Output the (X, Y) coordinate of the center of the cell containing the given text.  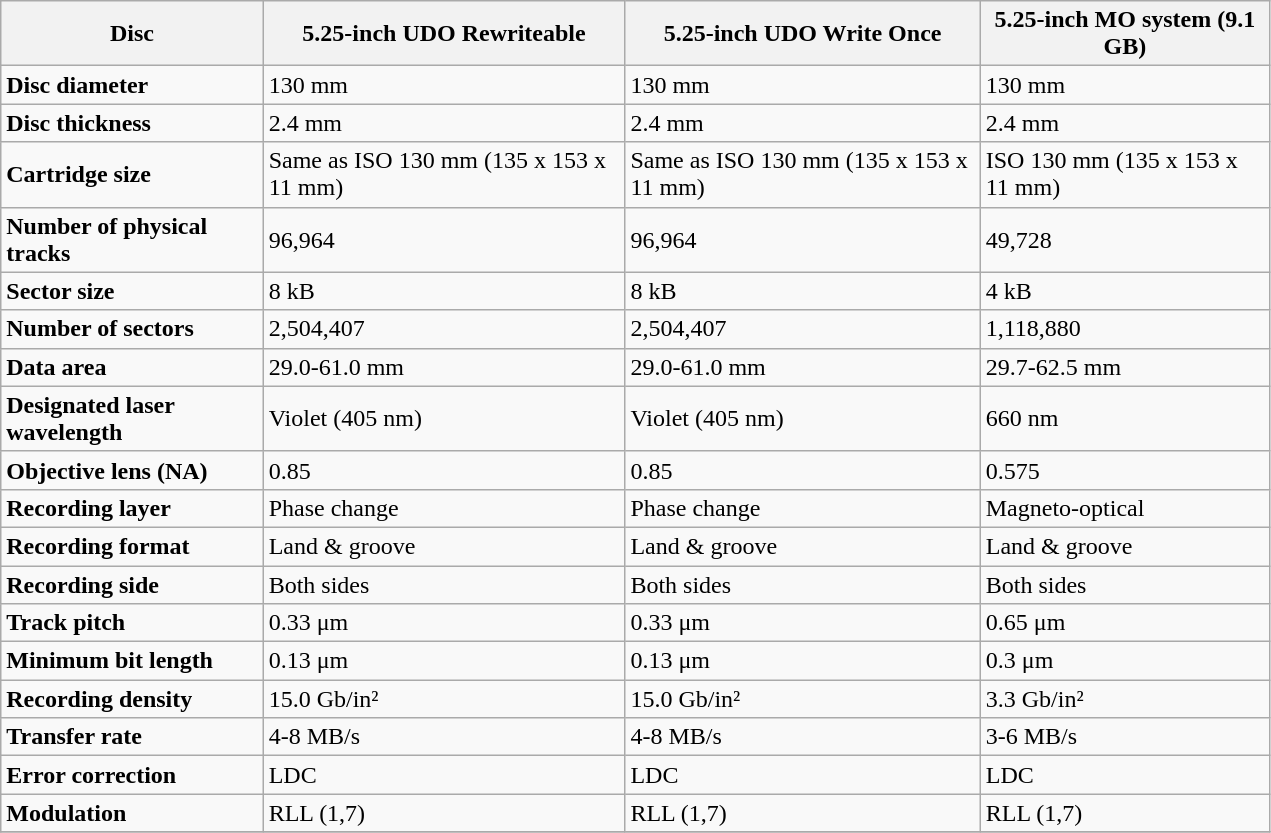
Designated laser wavelength (132, 418)
Cartridge size (132, 174)
Track pitch (132, 623)
Minimum bit length (132, 661)
Transfer rate (132, 737)
Objective lens (NA) (132, 470)
660 nm (1124, 418)
Sector size (132, 291)
ISO 130 mm (135 x 153 x 11 mm) (1124, 174)
Modulation (132, 813)
Disc diameter (132, 85)
29.7-62.5 mm (1124, 367)
5.25-inch UDO Rewriteable (444, 34)
1,118,880 (1124, 329)
Recording layer (132, 508)
0.575 (1124, 470)
5.25-inch MO system (9.1 GB) (1124, 34)
Number of physical tracks (132, 240)
Data area (132, 367)
0.3 μm (1124, 661)
Magneto-optical (1124, 508)
Number of sectors (132, 329)
Disc (132, 34)
5.25-inch UDO Write Once (802, 34)
Recording side (132, 585)
Recording format (132, 546)
3.3 Gb/in² (1124, 699)
Recording density (132, 699)
0.65 μm (1124, 623)
Disc thickness (132, 123)
3-6 MB/s (1124, 737)
Error correction (132, 775)
4 kB (1124, 291)
49,728 (1124, 240)
